Search for the cell housing the specified text and yield its (X, Y) center coordinate. 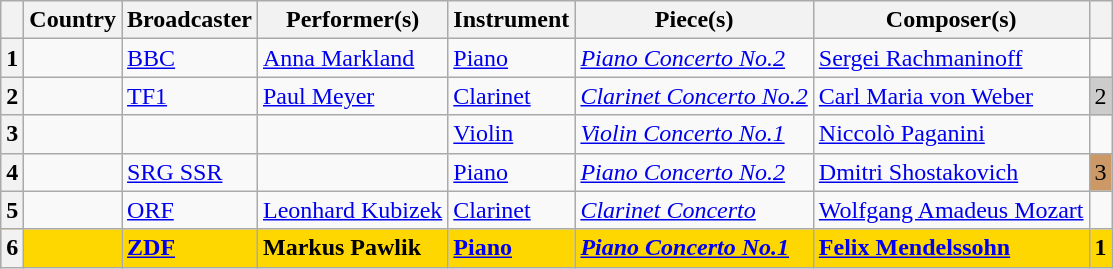
Felix Mendelssohn (951, 248)
Broadcaster (190, 20)
Violin Concerto No.1 (694, 134)
6 (12, 248)
5 (12, 210)
TF1 (190, 96)
Composer(s) (951, 20)
Performer(s) (352, 20)
Carl Maria von Weber (951, 96)
Piano Concerto No.1 (694, 248)
Paul Meyer (352, 96)
ZDF (190, 248)
Markus Pawlik (352, 248)
Instrument (512, 20)
Leonhard Kubizek (352, 210)
4 (12, 172)
SRG SSR (190, 172)
Country (73, 20)
Clarinet Concerto No.2 (694, 96)
Sergei Rachmaninoff (951, 58)
Piece(s) (694, 20)
Violin (512, 134)
Niccolò Paganini (951, 134)
Anna Markland (352, 58)
ORF (190, 210)
Wolfgang Amadeus Mozart (951, 210)
Clarinet Concerto (694, 210)
Dmitri Shostakovich (951, 172)
BBC (190, 58)
